Scan for the cell matching the given text and deliver its [X, Y] coordinate at center. 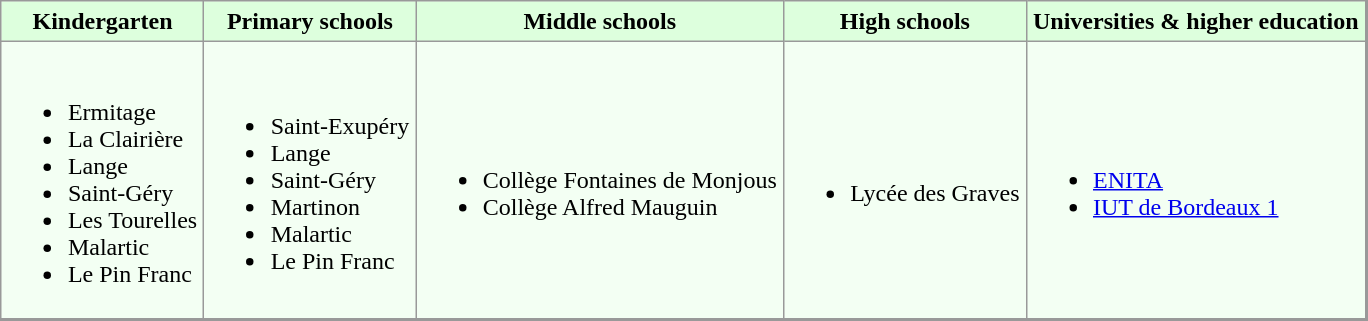
Kindergarten [102, 21]
Middle schools [600, 21]
Collège Fontaines de MonjousCollège Alfred Mauguin [600, 180]
High schools [904, 21]
ErmitageLa ClairièreLangeSaint-GéryLes TourellesMalarticLe Pin Franc [102, 180]
Saint-ExupéryLangeSaint-GéryMartinonMalarticLe Pin Franc [310, 180]
Universities & higher education [1196, 21]
Primary schools [310, 21]
ENITAIUT de Bordeaux 1 [1196, 180]
Lycée des Graves [904, 180]
